Pinpoint the cell where the given text exists, returning its (x, y) midpoint coordinate. 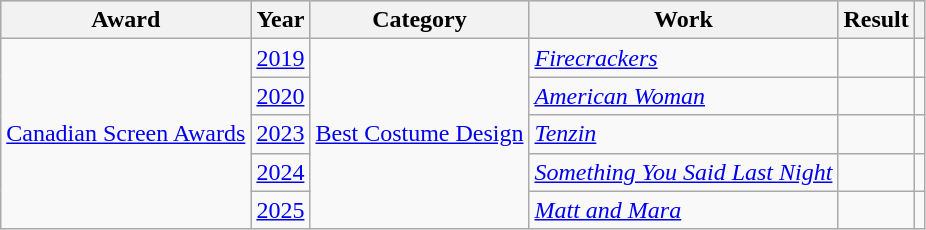
2019 (280, 58)
Firecrackers (684, 58)
Result (876, 20)
2023 (280, 134)
2024 (280, 172)
2025 (280, 210)
Category (420, 20)
Canadian Screen Awards (126, 134)
Work (684, 20)
2020 (280, 96)
Best Costume Design (420, 134)
Year (280, 20)
American Woman (684, 96)
Award (126, 20)
Something You Said Last Night (684, 172)
Matt and Mara (684, 210)
Tenzin (684, 134)
